Identify which cell holds the provided text, then report its (x, y) central coordinate. 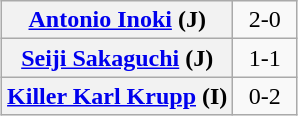
Killer Karl Krupp (I) (118, 96)
2-0 (265, 20)
0-2 (265, 96)
1-1 (265, 58)
Antonio Inoki (J) (118, 20)
Seiji Sakaguchi (J) (118, 58)
